Capture the cell that displays the provided text and extract its (X, Y) central coordinate. 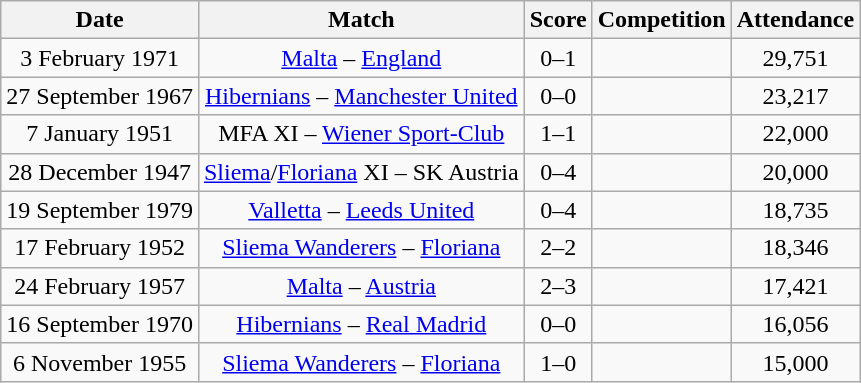
Score (558, 20)
Attendance (795, 20)
20,000 (795, 172)
MFA XI – Wiener Sport-Club (361, 134)
1–1 (558, 134)
3 February 1971 (100, 58)
17 February 1952 (100, 248)
Match (361, 20)
7 January 1951 (100, 134)
18,346 (795, 248)
Sliema/Floriana XI – SK Austria (361, 172)
16,056 (795, 324)
24 February 1957 (100, 286)
15,000 (795, 362)
Competition (662, 20)
19 September 1979 (100, 210)
0–1 (558, 58)
16 September 1970 (100, 324)
6 November 1955 (100, 362)
2–2 (558, 248)
Valletta – Leeds United (361, 210)
Date (100, 20)
Hibernians – Real Madrid (361, 324)
Malta – Austria (361, 286)
29,751 (795, 58)
27 September 1967 (100, 96)
22,000 (795, 134)
Hibernians – Manchester United (361, 96)
17,421 (795, 286)
18,735 (795, 210)
2–3 (558, 286)
23,217 (795, 96)
Malta – England (361, 58)
28 December 1947 (100, 172)
1–0 (558, 362)
